From the cell containing the given text, extract its center point as (x, y) coordinate. 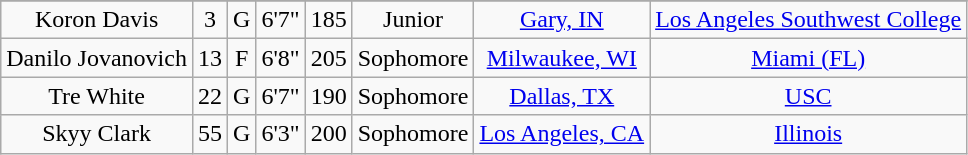
F (242, 58)
Milwaukee, WI (562, 58)
Koron Davis (97, 20)
190 (328, 96)
55 (210, 134)
USC (808, 96)
Miami (FL) (808, 58)
Los Angeles, CA (562, 134)
6'8" (280, 58)
Danilo Jovanovich (97, 58)
Los Angeles Southwest College (808, 20)
3 (210, 20)
Dallas, TX (562, 96)
Illinois (808, 134)
Tre White (97, 96)
200 (328, 134)
13 (210, 58)
Gary, IN (562, 20)
Junior (413, 20)
185 (328, 20)
205 (328, 58)
22 (210, 96)
Skyy Clark (97, 134)
6'3" (280, 134)
